Find where the given text appears and provide that cell's center as (x, y) coordinate. 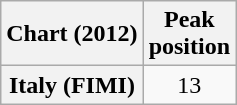
Chart (2012) (72, 34)
Peakposition (189, 34)
Italy (FIMI) (72, 85)
13 (189, 85)
